Extract the [x, y] coordinate from the center of the cell holding the provided text.  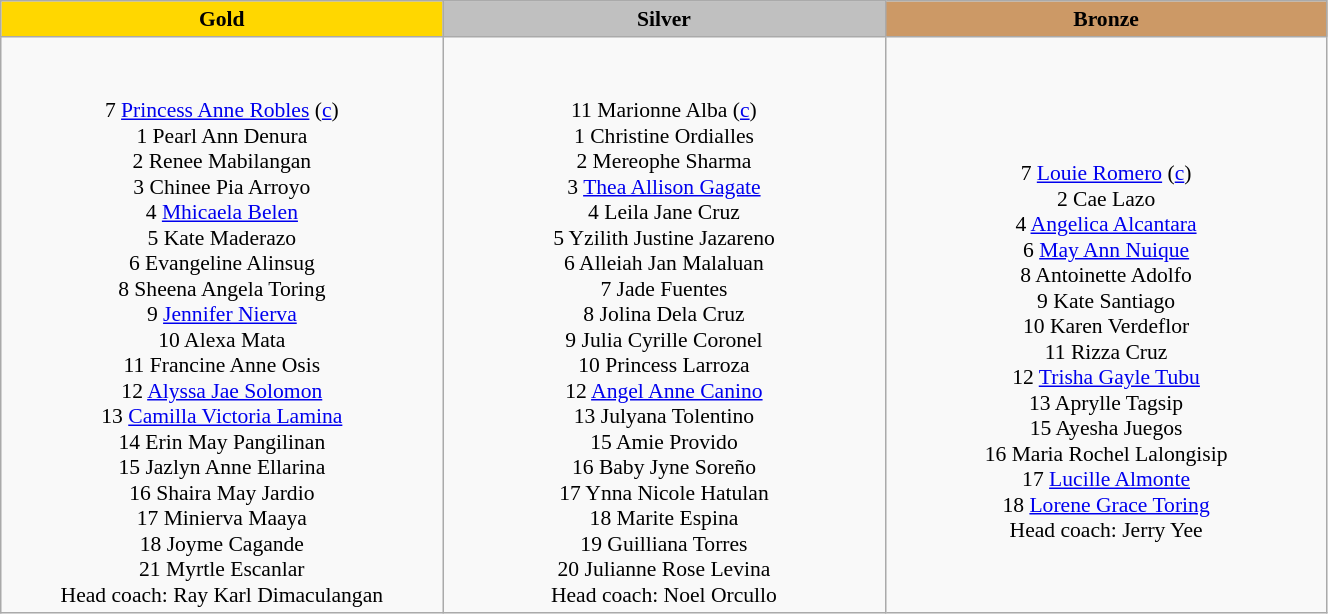
Silver [664, 19]
Bronze [1106, 19]
Gold [222, 19]
